Output the [X, Y] coordinate of the center of the cell containing the given text.  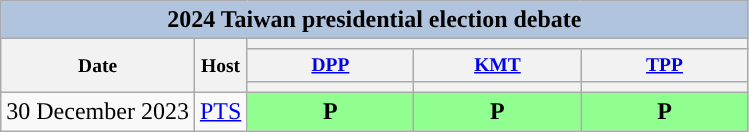
KMT [498, 64]
Date [98, 66]
TPP [664, 64]
30 December 2023 [98, 111]
Host [220, 66]
PTS [220, 111]
2024 Taiwan presidential election debate [374, 20]
DPP [330, 64]
